Detect which cell encompasses the target text, then output its [x, y] center coordinate. 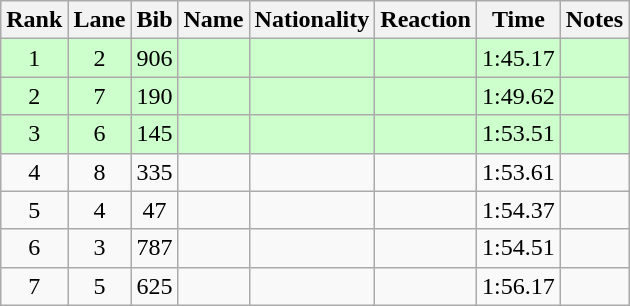
Time [519, 20]
1:45.17 [519, 58]
335 [154, 172]
1:53.61 [519, 172]
Name [214, 20]
8 [100, 172]
Bib [154, 20]
906 [154, 58]
190 [154, 96]
1:49.62 [519, 96]
Rank [34, 20]
145 [154, 134]
625 [154, 286]
1:54.51 [519, 248]
1:54.37 [519, 210]
1 [34, 58]
Nationality [312, 20]
1:53.51 [519, 134]
Reaction [426, 20]
Notes [594, 20]
1:56.17 [519, 286]
787 [154, 248]
Lane [100, 20]
47 [154, 210]
